Return (x, y) of the center of cell containing provided text 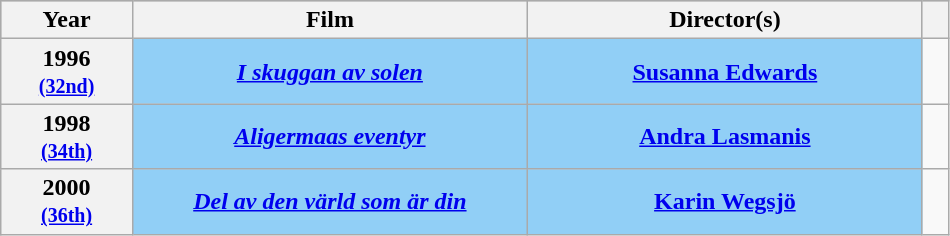
1998(34th) (67, 136)
Del av den värld som är din (330, 202)
Aligermaas eventyr (330, 136)
Susanna Edwards (724, 72)
Karin Wegsjö (724, 202)
1996(32nd) (67, 72)
Director(s) (724, 20)
I skuggan av solen (330, 72)
Film (330, 20)
2000(36th) (67, 202)
Year (67, 20)
Andra Lasmanis (724, 136)
